Return [X, Y] of the center of cell containing provided text 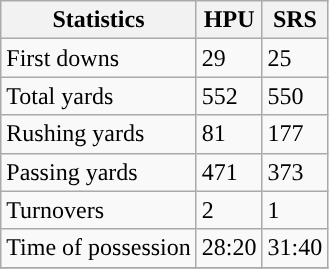
177 [295, 134]
552 [229, 96]
SRS [295, 20]
1 [295, 210]
Statistics [99, 20]
First downs [99, 58]
28:20 [229, 248]
Turnovers [99, 210]
25 [295, 58]
Time of possession [99, 248]
Total yards [99, 96]
373 [295, 172]
81 [229, 134]
HPU [229, 20]
Passing yards [99, 172]
29 [229, 58]
550 [295, 96]
471 [229, 172]
2 [229, 210]
Rushing yards [99, 134]
31:40 [295, 248]
